Extract the [X, Y] coordinate from the center of the cell holding the provided text.  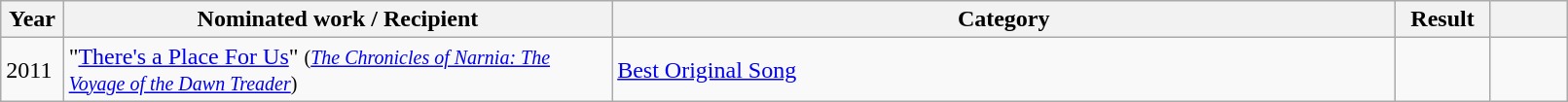
Category [1004, 19]
Result [1442, 19]
Best Original Song [1004, 70]
Year [32, 19]
2011 [32, 70]
Nominated work / Recipient [338, 19]
"There's a Place For Us" (The Chronicles of Narnia: The Voyage of the Dawn Treader) [338, 70]
